Identify which cell holds the provided text, then report its [X, Y] central coordinate. 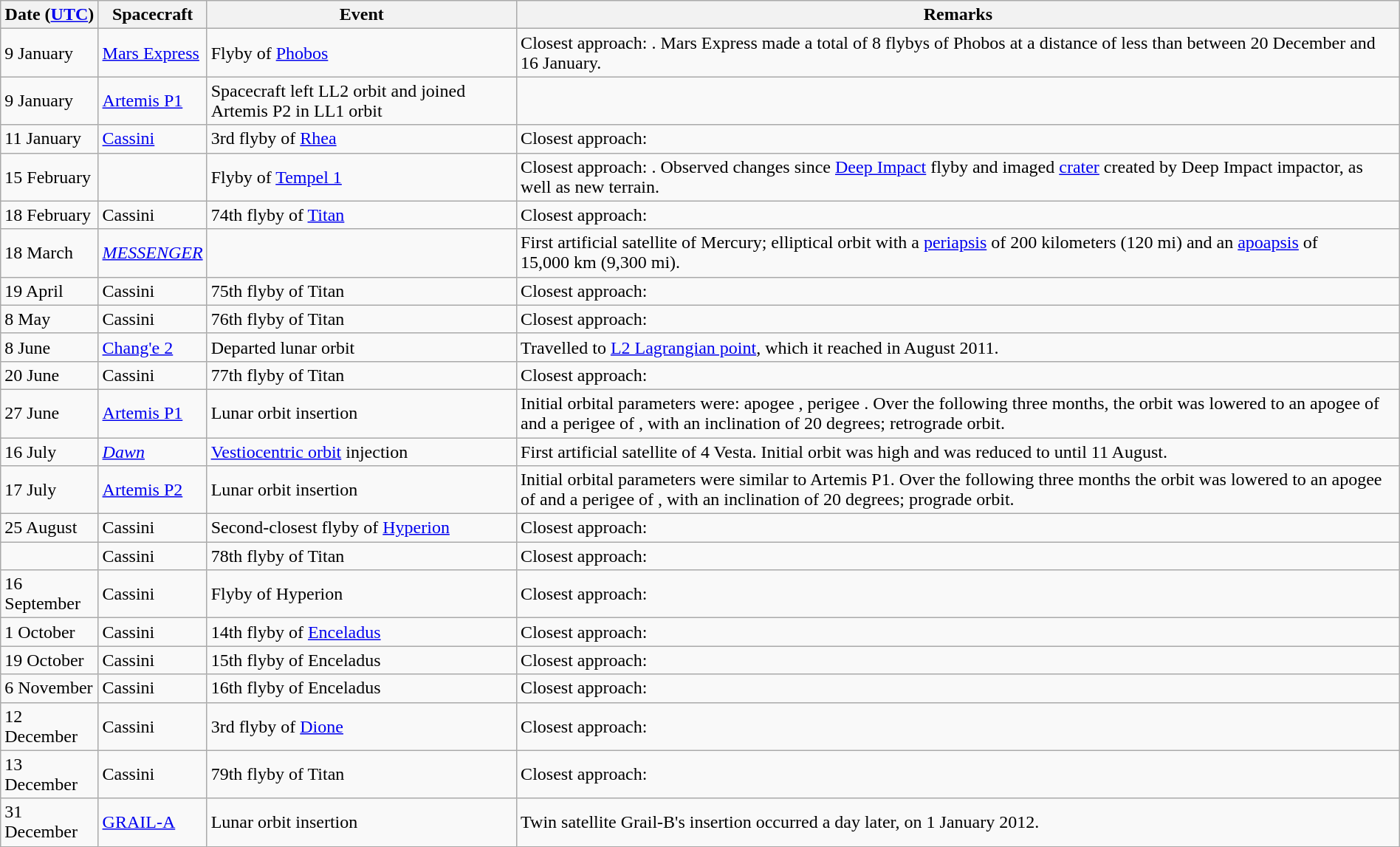
Remarks [958, 15]
Dawn [152, 451]
11 January [49, 139]
15 February [49, 177]
74th flyby of Titan [362, 215]
77th flyby of Titan [362, 375]
MESSENGER [152, 253]
75th flyby of Titan [362, 291]
20 June [49, 375]
3rd flyby of Dione [362, 727]
8 May [49, 319]
Travelled to L2 Lagrangian point, which it reached in August 2011. [958, 347]
Event [362, 15]
6 November [49, 688]
Chang'e 2 [152, 347]
78th flyby of Titan [362, 556]
Spacecraft [152, 15]
31 December [49, 823]
16 July [49, 451]
8 June [49, 347]
Mars Express [152, 53]
Flyby of Tempel 1 [362, 177]
Closest approach: . Mars Express made a total of 8 flybys of Phobos at a distance of less than between 20 December and 16 January. [958, 53]
16th flyby of Enceladus [362, 688]
First artificial satellite of 4 Vesta. Initial orbit was high and was reduced to until 11 August. [958, 451]
12 December [49, 727]
15th flyby of Enceladus [362, 660]
1 October [49, 632]
14th flyby of Enceladus [362, 632]
Artemis P2 [152, 490]
16 September [49, 594]
79th flyby of Titan [362, 774]
Spacecraft left LL2 orbit and joined Artemis P2 in LL1 orbit [362, 100]
18 March [49, 253]
Flyby of Phobos [362, 53]
19 April [49, 291]
Departed lunar orbit [362, 347]
Date (UTC) [49, 15]
First artificial satellite of Mercury; elliptical orbit with a periapsis of 200 kilometers (120 mi) and an apoapsis of 15,000 km (9,300 mi). [958, 253]
25 August [49, 528]
Closest approach: . Observed changes since Deep Impact flyby and imaged crater created by Deep Impact impactor, as well as new terrain. [958, 177]
3rd flyby of Rhea [362, 139]
27 June [49, 414]
17 July [49, 490]
19 October [49, 660]
18 February [49, 215]
76th flyby of Titan [362, 319]
Vestiocentric orbit injection [362, 451]
13 December [49, 774]
Second-closest flyby of Hyperion [362, 528]
GRAIL-A [152, 823]
Flyby of Hyperion [362, 594]
Twin satellite Grail-B's insertion occurred a day later, on 1 January 2012. [958, 823]
